Extract the [X, Y] coordinate from the center of the cell holding the provided text.  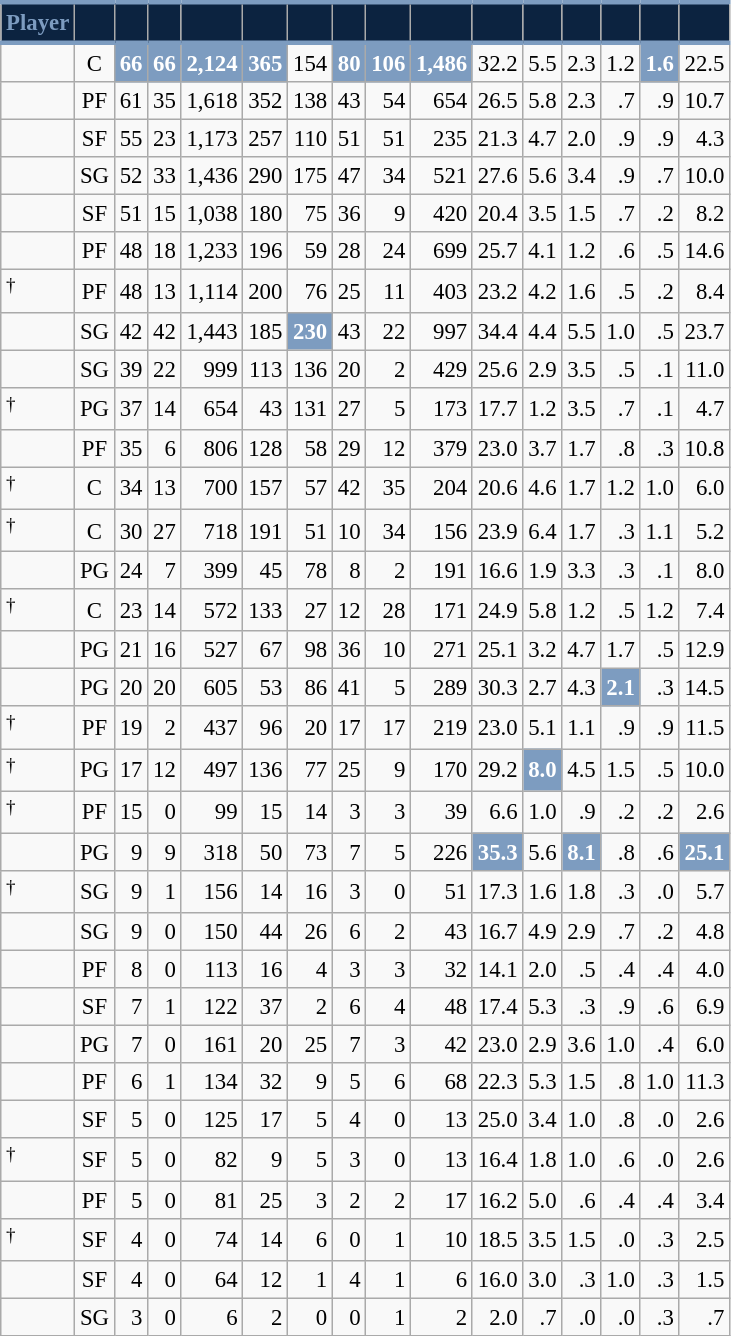
138 [310, 101]
5.2 [704, 530]
55 [130, 139]
29 [348, 449]
3.2 [542, 650]
77 [310, 770]
16.4 [497, 1159]
61 [130, 101]
23.7 [704, 331]
22.3 [497, 1082]
58 [310, 449]
318 [212, 852]
17.7 [497, 408]
23.9 [497, 530]
1,443 [212, 331]
2.7 [542, 688]
14.1 [497, 970]
24.9 [497, 610]
8.4 [704, 291]
54 [388, 101]
34.4 [497, 331]
2.5 [704, 1239]
257 [266, 139]
47 [348, 176]
82 [212, 1159]
6.9 [704, 1007]
11.3 [704, 1082]
1,038 [212, 214]
21.3 [497, 139]
12.9 [704, 650]
219 [442, 728]
76 [310, 291]
45 [266, 571]
5.7 [704, 892]
75 [310, 214]
379 [442, 449]
1,486 [442, 62]
50 [266, 852]
365 [266, 62]
7.4 [704, 610]
110 [310, 139]
106 [388, 62]
185 [266, 331]
33 [164, 176]
26.5 [497, 101]
125 [212, 1120]
29.2 [497, 770]
1,436 [212, 176]
230 [310, 331]
16.7 [497, 932]
204 [442, 488]
5.0 [542, 1200]
806 [212, 449]
3.3 [582, 571]
8.2 [704, 214]
133 [266, 610]
67 [266, 650]
1,233 [212, 251]
20.6 [497, 488]
27.6 [497, 176]
20.4 [497, 214]
21 [130, 650]
11.0 [704, 369]
99 [212, 812]
521 [442, 176]
59 [310, 251]
1.9 [542, 571]
997 [442, 331]
25.6 [497, 369]
73 [310, 852]
605 [212, 688]
23.2 [497, 291]
44 [266, 932]
352 [266, 101]
290 [266, 176]
10.7 [704, 101]
420 [442, 214]
700 [212, 488]
226 [442, 852]
6.6 [497, 812]
131 [310, 408]
19 [130, 728]
399 [212, 571]
11 [388, 291]
16.6 [497, 571]
173 [442, 408]
718 [212, 530]
6.4 [542, 530]
271 [442, 650]
128 [266, 449]
26 [310, 932]
14.5 [704, 688]
1,114 [212, 291]
1,173 [212, 139]
57 [310, 488]
4.8 [704, 932]
81 [212, 1200]
150 [212, 932]
4.6 [542, 488]
175 [310, 176]
699 [442, 251]
1,618 [212, 101]
572 [212, 610]
96 [266, 728]
437 [212, 728]
14.6 [704, 251]
180 [266, 214]
8.1 [582, 852]
16.2 [497, 1200]
4.4 [542, 331]
2,124 [212, 62]
403 [442, 291]
200 [266, 291]
30 [130, 530]
68 [442, 1082]
18 [164, 251]
235 [442, 139]
41 [348, 688]
289 [442, 688]
78 [310, 571]
122 [212, 1007]
4.0 [704, 970]
170 [442, 770]
527 [212, 650]
64 [212, 1279]
429 [442, 369]
30.3 [497, 688]
18.5 [497, 1239]
4.2 [542, 291]
86 [310, 688]
4.1 [542, 251]
11.5 [704, 728]
3.0 [542, 1279]
Player [38, 22]
5.1 [542, 728]
4.5 [582, 770]
98 [310, 650]
32.2 [497, 62]
171 [442, 610]
25.0 [497, 1120]
22.5 [704, 62]
497 [212, 770]
17.3 [497, 892]
16.0 [497, 1279]
53 [266, 688]
25.7 [497, 251]
157 [266, 488]
80 [348, 62]
161 [212, 1045]
52 [130, 176]
74 [212, 1239]
154 [310, 62]
17.4 [497, 1007]
196 [266, 251]
2.1 [620, 688]
134 [212, 1082]
10.8 [704, 449]
3.7 [542, 449]
3.6 [582, 1045]
999 [212, 369]
4.9 [542, 932]
35.3 [497, 852]
